Find where the given text appears and provide that cell's center as (x, y) coordinate. 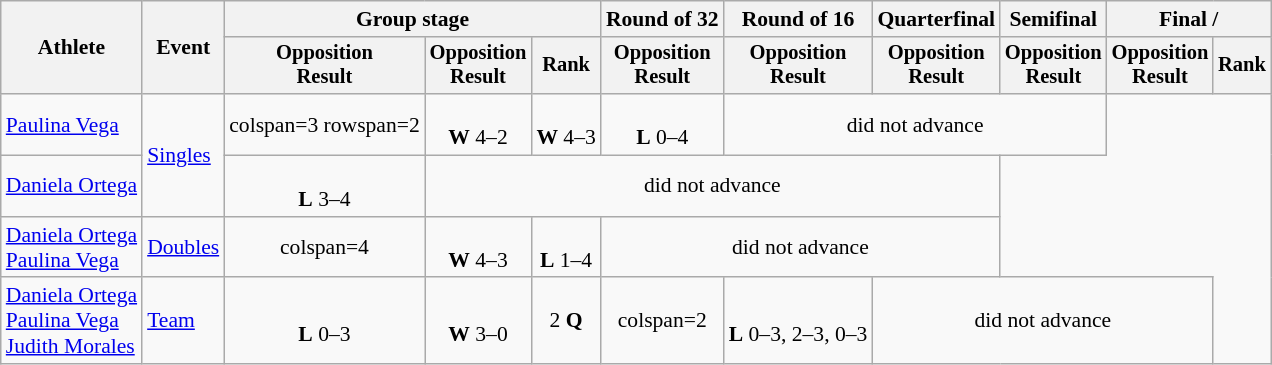
Daniela OrtegaPaulina Vega (72, 248)
Quarterfinal (936, 19)
Round of 16 (798, 19)
Team (183, 322)
W 3–0 (478, 322)
colspan=3 rowspan=2 (324, 124)
L 3–4 (324, 186)
Athlete (72, 48)
Event (183, 48)
Doubles (183, 248)
colspan=4 (324, 248)
L 0–3 (324, 322)
2 Q (566, 322)
Daniela Ortega (72, 186)
L 0–3, 2–3, 0–3 (798, 322)
L 1–4 (566, 248)
Daniela OrtegaPaulina VegaJudith Morales (72, 322)
Round of 32 (662, 19)
L 0–4 (662, 124)
W 4–2 (478, 124)
colspan=2 (662, 322)
Semifinal (1054, 19)
Final / (1189, 19)
Group stage (412, 19)
Paulina Vega (72, 124)
Singles (183, 155)
